For the text-containing cell, return its midpoint in [x, y] coordinate format. 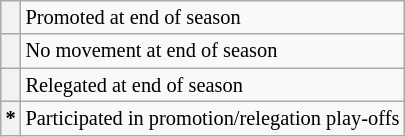
Promoted at end of season [213, 17]
* [11, 118]
No movement at end of season [213, 51]
Relegated at end of season [213, 85]
Participated in promotion/relegation play-offs [213, 118]
